Search for the cell housing the specified text and yield its [X, Y] center coordinate. 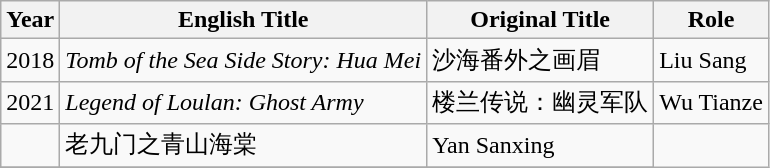
Original Title [540, 20]
2018 [30, 60]
Year [30, 20]
Wu Tianze [712, 102]
English Title [244, 20]
Legend of Loulan: Ghost Army [244, 102]
2021 [30, 102]
Liu Sang [712, 60]
Role [712, 20]
老九门之青山海棠 [244, 146]
楼兰传说：幽灵军队 [540, 102]
Yan Sanxing [540, 146]
沙海番外之画眉 [540, 60]
Tomb of the Sea Side Story: Hua Mei [244, 60]
